Find where the given text appears and provide that cell's center as (X, Y) coordinate. 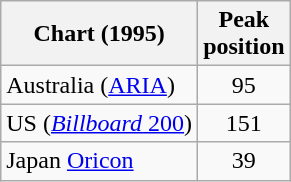
95 (244, 85)
39 (244, 161)
US (Billboard 200) (100, 123)
151 (244, 123)
Australia (ARIA) (100, 85)
Chart (1995) (100, 34)
Japan Oricon (100, 161)
Peakposition (244, 34)
